From the cell containing the given text, extract its center point as (X, Y) coordinate. 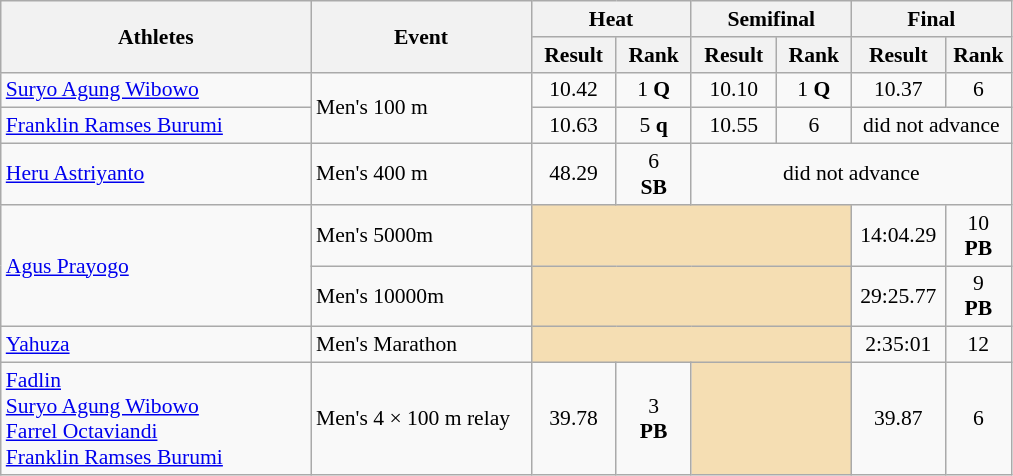
Agus Prayogo (156, 266)
10.63 (574, 126)
10.10 (734, 90)
Franklin Ramses Burumi (156, 126)
Men's Marathon (421, 345)
Men's 10000m (421, 296)
48.29 (574, 174)
FadlinSuryo Agung WibowoFarrel OctaviandiFranklin Ramses Burumi (156, 419)
Heru Astriyanto (156, 174)
39.78 (574, 419)
10.37 (898, 90)
Suryo Agung Wibowo (156, 90)
12 (978, 345)
9 PB (978, 296)
Semifinal (771, 19)
29:25.77 (898, 296)
10.42 (574, 90)
3 PB (654, 419)
Athletes (156, 36)
39.87 (898, 419)
2:35:01 (898, 345)
Yahuza (156, 345)
14:04.29 (898, 236)
Heat (611, 19)
Men's 400 m (421, 174)
10 PB (978, 236)
Men's 5000m (421, 236)
Event (421, 36)
5 q (654, 126)
Final (931, 19)
Men's 100 m (421, 108)
Men's 4 × 100 m relay (421, 419)
6 SB (654, 174)
10.55 (734, 126)
